Pinpoint the cell where the given text exists, returning its [X, Y] midpoint coordinate. 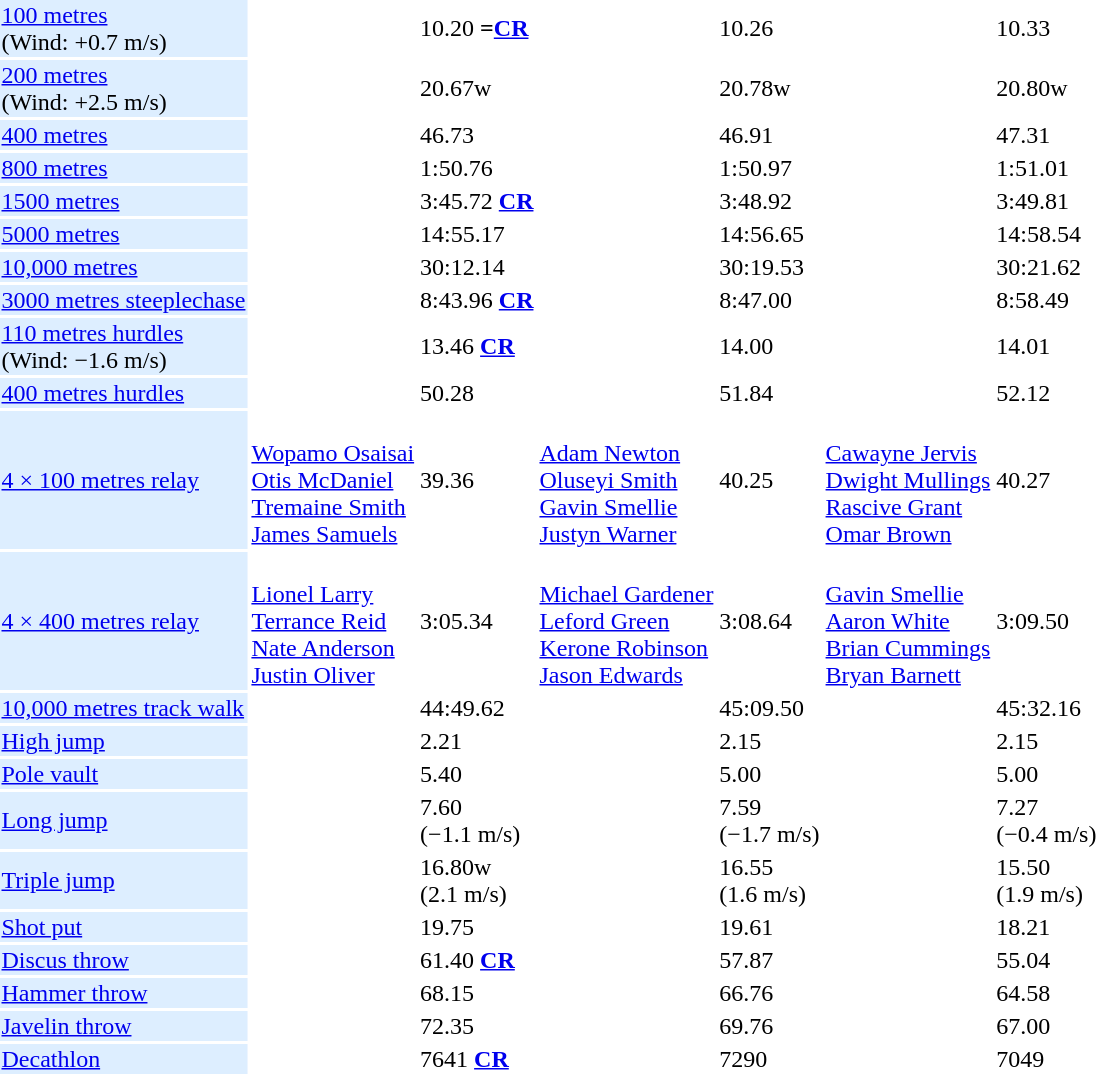
8:43.96 CR [477, 300]
Javelin throw [124, 1026]
2.15 [770, 741]
3:05.34 [477, 621]
8:47.00 [770, 300]
30:19.53 [770, 267]
Hammer throw [124, 993]
1500 metres [124, 201]
Shot put [124, 927]
Triple jump [124, 880]
7641 CR [477, 1059]
7.59 (−1.7 m/s) [770, 820]
100 metres(Wind: +0.7 m/s) [124, 28]
7290 [770, 1059]
10,000 metres track walk [124, 708]
72.35 [477, 1026]
10,000 metres [124, 267]
110 metres hurdles (Wind: −1.6 m/s) [124, 346]
57.87 [770, 960]
10.26 [770, 28]
19.61 [770, 927]
5.00 [770, 774]
Wopamo OsaisaiOtis McDanielTremaine SmithJames Samuels [333, 480]
14.00 [770, 346]
19.75 [477, 927]
3:48.92 [770, 201]
50.28 [477, 393]
5000 metres [124, 234]
Michael GardenerLeford GreenKerone RobinsonJason Edwards [626, 621]
46.91 [770, 135]
Pole vault [124, 774]
46.73 [477, 135]
Gavin SmellieAaron WhiteBrian CummingsBryan Barnett [908, 621]
20.67w [477, 88]
14:55.17 [477, 234]
16.80w (2.1 m/s) [477, 880]
2.21 [477, 741]
66.76 [770, 993]
39.36 [477, 480]
20.78w [770, 88]
61.40 CR [477, 960]
Discus throw [124, 960]
14:56.65 [770, 234]
Adam NewtonOluseyi SmithGavin SmellieJustyn Warner [626, 480]
Lionel LarryTerrance ReidNate AndersonJustin Oliver [333, 621]
30:12.14 [477, 267]
High jump [124, 741]
10.20 =CR [477, 28]
40.25 [770, 480]
400 metres [124, 135]
45:09.50 [770, 708]
3:08.64 [770, 621]
16.55 (1.6 m/s) [770, 880]
4 × 400 metres relay [124, 621]
400 metres hurdles [124, 393]
3:45.72 CR [477, 201]
68.15 [477, 993]
13.46 CR [477, 346]
69.76 [770, 1026]
Decathlon [124, 1059]
3000 metres steeplechase [124, 300]
4 × 100 metres relay [124, 480]
Cawayne JervisDwight MullingsRascive GrantOmar Brown [908, 480]
800 metres [124, 168]
1:50.76 [477, 168]
200 metres(Wind: +2.5 m/s) [124, 88]
51.84 [770, 393]
44:49.62 [477, 708]
7.60 (−1.1 m/s) [477, 820]
Long jump [124, 820]
1:50.97 [770, 168]
5.40 [477, 774]
